Locate the cell with the specified text and output its [X, Y] center coordinate. 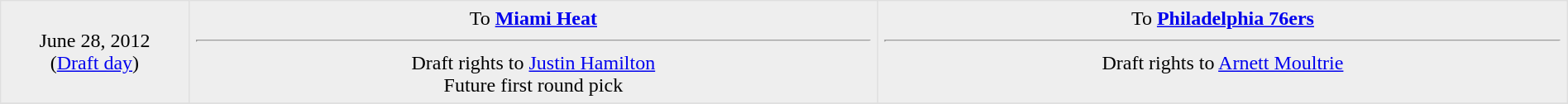
June 28, 2012(Draft day) [94, 52]
To Philadelphia 76ersDraft rights to Arnett Moultrie [1223, 52]
To Miami HeatDraft rights to Justin HamiltonFuture first round pick [533, 52]
